Extract the (x, y) coordinate from the center of the cell holding the provided text.  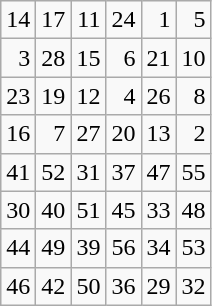
50 (88, 286)
11 (88, 20)
37 (124, 172)
34 (158, 248)
53 (194, 248)
31 (88, 172)
44 (18, 248)
8 (194, 96)
1 (158, 20)
49 (54, 248)
15 (88, 58)
6 (124, 58)
33 (158, 210)
28 (54, 58)
26 (158, 96)
42 (54, 286)
12 (88, 96)
52 (54, 172)
16 (18, 134)
41 (18, 172)
17 (54, 20)
36 (124, 286)
19 (54, 96)
5 (194, 20)
55 (194, 172)
51 (88, 210)
29 (158, 286)
40 (54, 210)
10 (194, 58)
14 (18, 20)
24 (124, 20)
23 (18, 96)
56 (124, 248)
48 (194, 210)
13 (158, 134)
21 (158, 58)
45 (124, 210)
39 (88, 248)
32 (194, 286)
7 (54, 134)
30 (18, 210)
20 (124, 134)
27 (88, 134)
2 (194, 134)
4 (124, 96)
46 (18, 286)
3 (18, 58)
47 (158, 172)
